Identify which cell holds the provided text, then report its (X, Y) central coordinate. 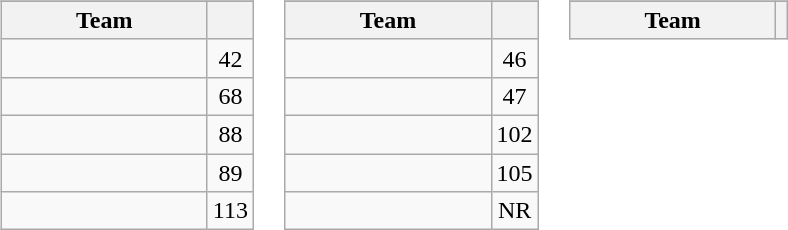
NR (514, 211)
46 (514, 58)
105 (514, 173)
113 (230, 211)
68 (230, 96)
42 (230, 58)
89 (230, 173)
102 (514, 134)
47 (514, 96)
88 (230, 134)
